For the text-containing cell, return its midpoint in [x, y] coordinate format. 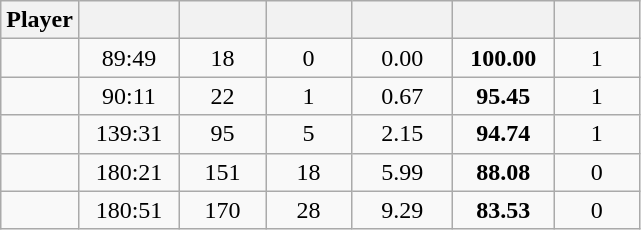
100.00 [504, 58]
170 [223, 210]
0.00 [402, 58]
94.74 [504, 134]
180:51 [128, 210]
151 [223, 172]
95.45 [504, 96]
90:11 [128, 96]
9.29 [402, 210]
5 [309, 134]
95 [223, 134]
22 [223, 96]
180:21 [128, 172]
0.67 [402, 96]
83.53 [504, 210]
Player [40, 20]
2.15 [402, 134]
139:31 [128, 134]
28 [309, 210]
88.08 [504, 172]
89:49 [128, 58]
5.99 [402, 172]
